Capture the cell that displays the provided text and extract its [X, Y] central coordinate. 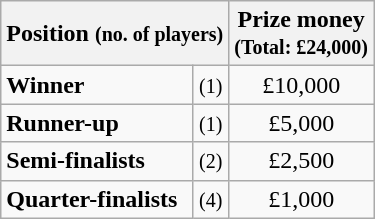
£5,000 [302, 123]
Position (no. of players) [115, 34]
Runner-up [97, 123]
Quarter-finalists [97, 199]
Winner [97, 85]
Semi-finalists [97, 161]
£2,500 [302, 161]
Prize money(Total: £24,000) [302, 34]
£1,000 [302, 199]
(2) [211, 161]
(4) [211, 199]
£10,000 [302, 85]
